Search for the cell housing the specified text and yield its (X, Y) center coordinate. 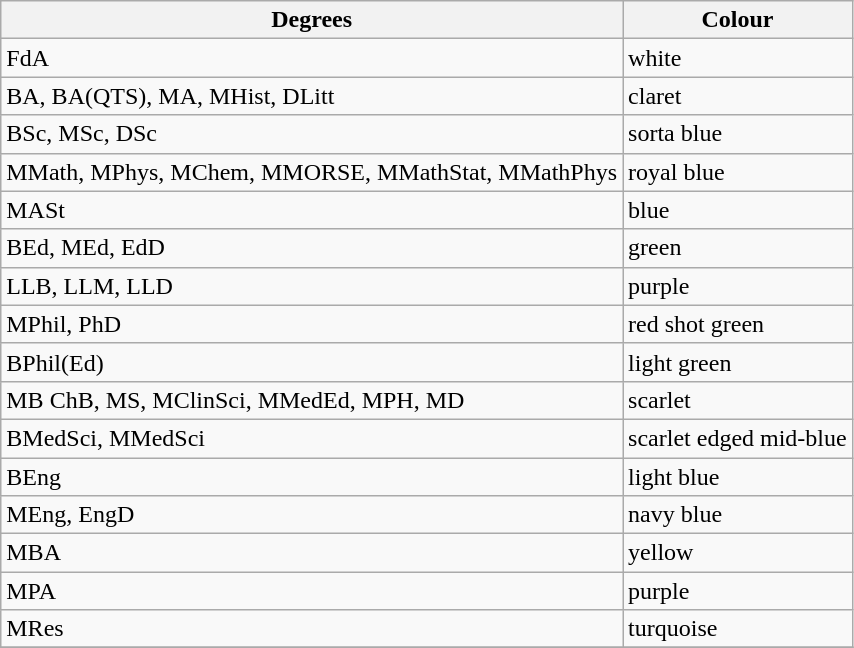
turquoise (738, 629)
light green (738, 362)
scarlet (738, 400)
scarlet edged mid-blue (738, 438)
MEng, EngD (312, 515)
red shot green (738, 324)
yellow (738, 553)
MASt (312, 210)
BSc, MSc, DSc (312, 134)
green (738, 248)
FdA (312, 58)
BEd, MEd, EdD (312, 248)
blue (738, 210)
BPhil(Ed) (312, 362)
MPhil, PhD (312, 324)
white (738, 58)
Colour (738, 20)
sorta blue (738, 134)
MB ChB, MS, MClinSci, MMedEd, MPH, MD (312, 400)
MRes (312, 629)
LLB, LLM, LLD (312, 286)
BMedSci, MMedSci (312, 438)
royal blue (738, 172)
claret (738, 96)
MBA (312, 553)
MPA (312, 591)
Degrees (312, 20)
BA, BA(QTS), MA, MHist, DLitt (312, 96)
BEng (312, 477)
MMath, MPhys, MChem, MMORSE, MMathStat, MMathPhys (312, 172)
light blue (738, 477)
navy blue (738, 515)
